Locate the cell with the specified text and output its [X, Y] center coordinate. 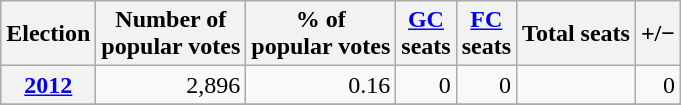
Total seats [576, 34]
FCseats [486, 34]
GCseats [426, 34]
+/− [658, 34]
0.16 [321, 85]
Number ofpopular votes [171, 34]
Election [48, 34]
2,896 [171, 85]
% ofpopular votes [321, 34]
2012 [48, 85]
